Return the (x, y) coordinate for the center point of the cell that contains the specified text.  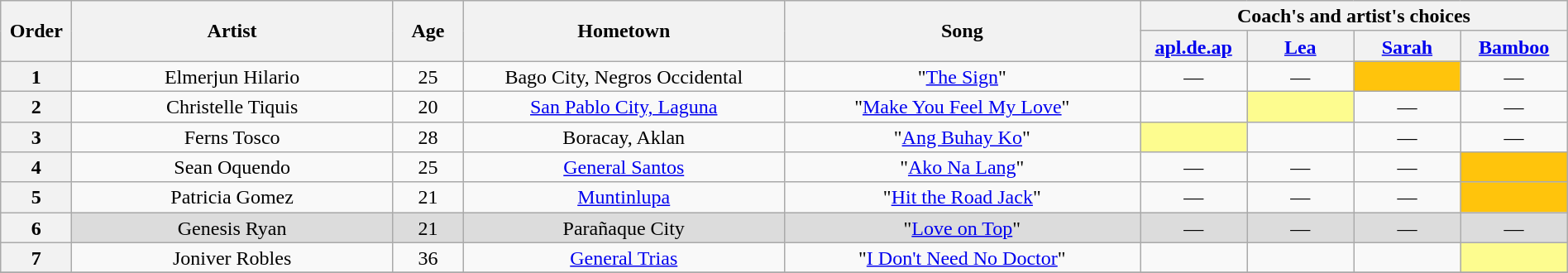
28 (428, 137)
5 (36, 197)
Lea (1300, 46)
Sarah (1408, 46)
Artist (232, 31)
4 (36, 167)
"Ako Na Lang" (963, 167)
San Pablo City, Laguna (624, 106)
Ferns Tosco (232, 137)
Hometown (624, 31)
"I Don't Need No Doctor" (963, 258)
Order (36, 31)
Muntinlupa (624, 197)
Christelle Tiquis (232, 106)
3 (36, 137)
Bamboo (1513, 46)
Genesis Ryan (232, 228)
apl.de.ap (1194, 46)
2 (36, 106)
"Hit the Road Jack" (963, 197)
20 (428, 106)
Coach's and artist's choices (1355, 17)
General Santos (624, 167)
Elmerjun Hilario (232, 76)
"Ang Buhay Ko" (963, 137)
Boracay, Aklan (624, 137)
"Make You Feel My Love" (963, 106)
1 (36, 76)
Joniver Robles (232, 258)
Song (963, 31)
Patricia Gomez (232, 197)
6 (36, 228)
Parañaque City (624, 228)
Age (428, 31)
"The Sign" (963, 76)
Sean Oquendo (232, 167)
"Love on Top" (963, 228)
Bago City, Negros Occidental (624, 76)
General Trias (624, 258)
7 (36, 258)
36 (428, 258)
